Return the (x, y) coordinate for the center point of the cell that contains the specified text.  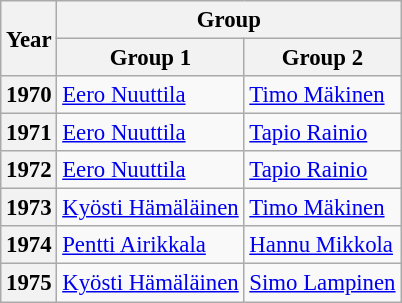
Group 1 (150, 58)
Year (29, 38)
1972 (29, 170)
1973 (29, 208)
Group 2 (322, 58)
Pentti Airikkala (150, 245)
Group (229, 20)
1971 (29, 133)
1970 (29, 95)
1975 (29, 283)
Hannu Mikkola (322, 245)
Simo Lampinen (322, 283)
1974 (29, 245)
